Return the (x, y) coordinate for the center point of the cell that contains the specified text.  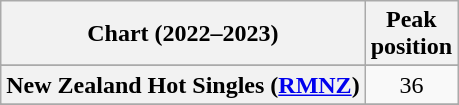
Chart (2022–2023) (183, 34)
Peakposition (411, 34)
New Zealand Hot Singles (RMNZ) (183, 85)
36 (411, 85)
